Locate the cell with the specified text and output its [X, Y] center coordinate. 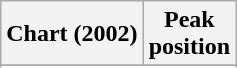
Chart (2002) [72, 34]
Peakposition [189, 34]
